Output the [X, Y] coordinate of the center of the cell containing the given text.  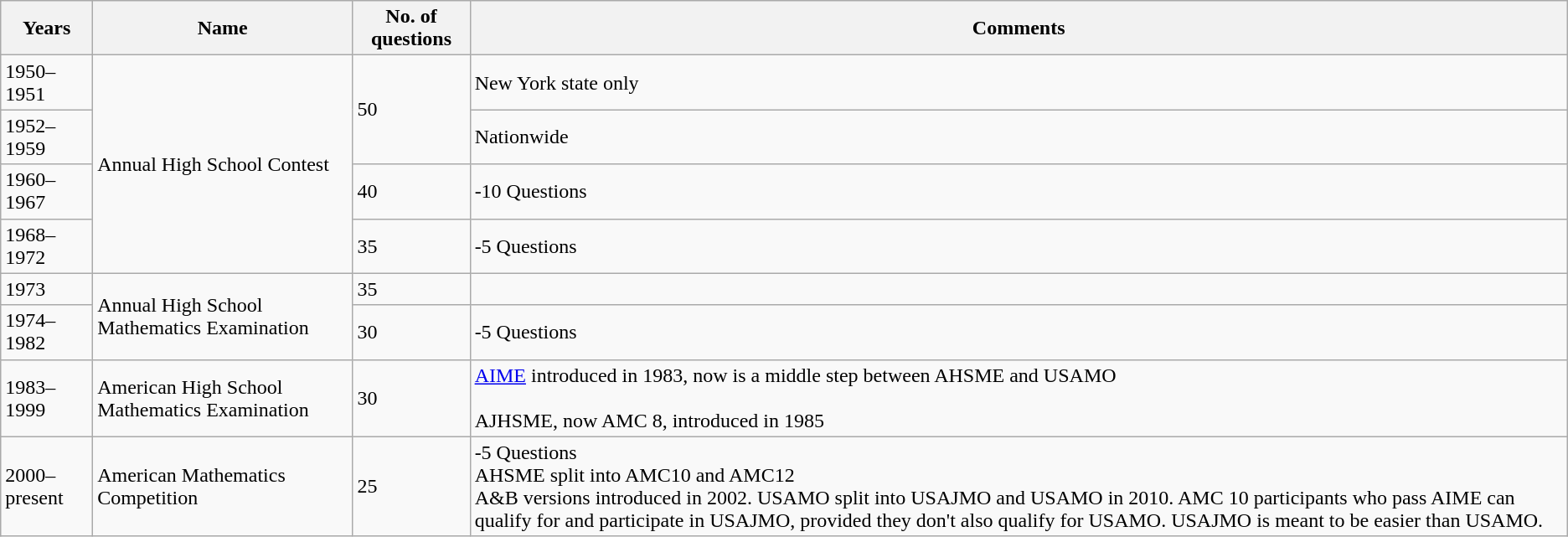
1952–1959 [47, 137]
Name [223, 28]
2000–present [47, 486]
1950–1951 [47, 82]
AIME introduced in 1983, now is a middle step between AHSME and USAMOAJHSME, now AMC 8, introduced in 1985 [1019, 398]
Comments [1019, 28]
Years [47, 28]
-10 Questions [1019, 191]
1968–1972 [47, 246]
1974–1982 [47, 332]
1960–1967 [47, 191]
New York state only [1019, 82]
1973 [47, 289]
Annual High School Mathematics Examination [223, 317]
Annual High School Contest [223, 164]
American Mathematics Competition [223, 486]
50 [411, 110]
Nationwide [1019, 137]
No. of questions [411, 28]
American High School Mathematics Examination [223, 398]
1983–1999 [47, 398]
40 [411, 191]
25 [411, 486]
